Identify which cell holds the provided text, then report its [x, y] central coordinate. 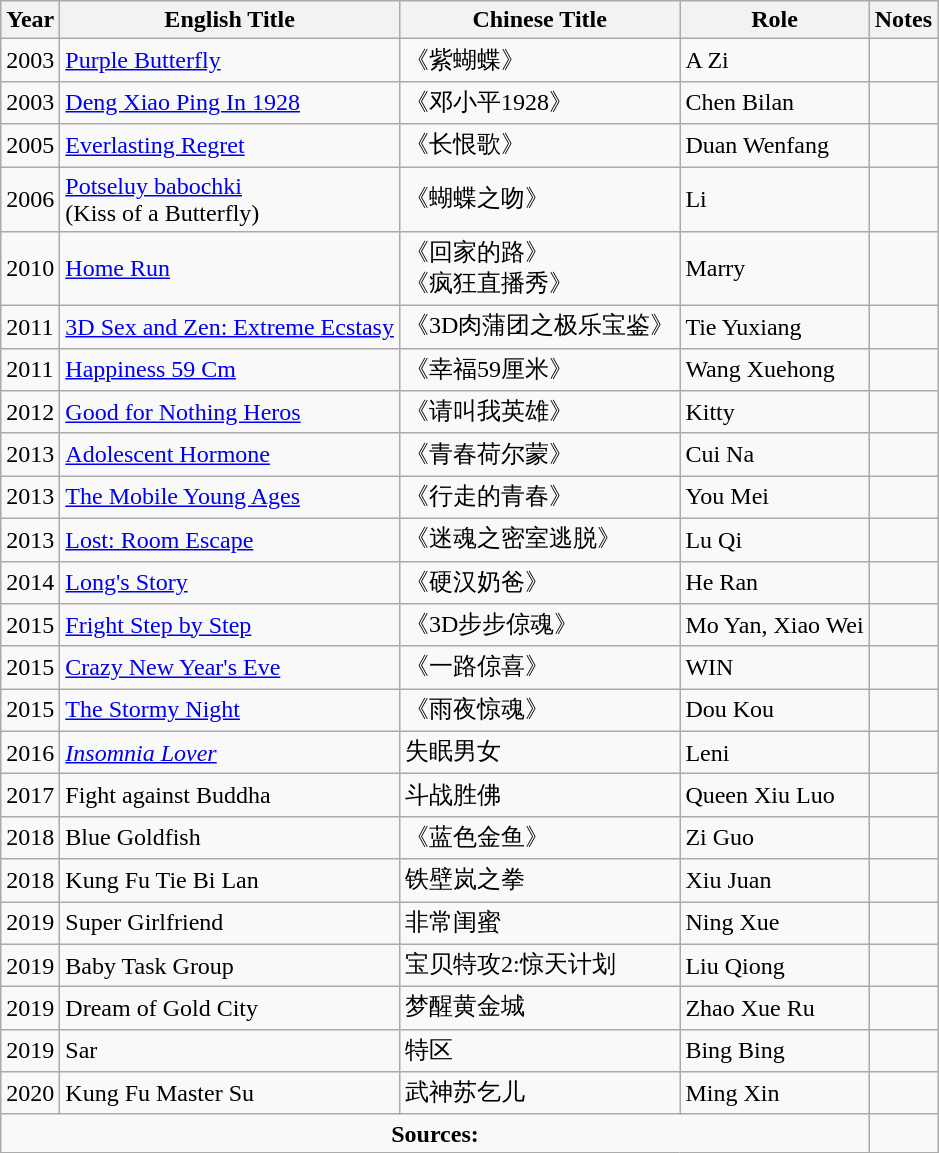
武神苏乞儿 [539, 1094]
Kung Fu Master Su [230, 1094]
The Mobile Young Ages [230, 498]
Dream of Gold City [230, 1008]
Ming Xin [774, 1094]
Purple Butterfly [230, 60]
《迷魂之密室逃脱》 [539, 540]
《请叫我英雄》 [539, 412]
English Title [230, 20]
《硬汉奶爸》 [539, 582]
2010 [30, 269]
《幸福59厘米》 [539, 370]
《3D步步倞魂》 [539, 626]
特区 [539, 1050]
Happiness 59 Cm [230, 370]
梦醒黄金城 [539, 1008]
Potseluy babochki(Kiss of a Butterfly) [230, 198]
You Mei [774, 498]
2005 [30, 146]
《蝴蝶之吻》 [539, 198]
宝贝特攻2:惊天计划 [539, 966]
Super Girlfriend [230, 924]
Adolescent Hormone [230, 454]
Everlasting Regret [230, 146]
Fright Step by Step [230, 626]
Long's Story [230, 582]
Zi Guo [774, 838]
Role [774, 20]
Notes [903, 20]
Tie Yuxiang [774, 328]
Chen Bilan [774, 102]
Baby Task Group [230, 966]
2014 [30, 582]
Chinese Title [539, 20]
《紫蝴蝶》 [539, 60]
Fight against Buddha [230, 796]
Insomnia Lover [230, 752]
He Ran [774, 582]
Lost: Room Escape [230, 540]
2017 [30, 796]
Good for Nothing Heros [230, 412]
Mo Yan, Xiao Wei [774, 626]
铁壁岚之拳 [539, 880]
《长恨歌》 [539, 146]
The Stormy Night [230, 710]
Year [30, 20]
Home Run [230, 269]
Lu Qi [774, 540]
Deng Xiao Ping In 1928 [230, 102]
Kung Fu Tie Bi Lan [230, 880]
Kitty [774, 412]
《蓝色金鱼》 [539, 838]
Dou Kou [774, 710]
《青春荷尔蒙》 [539, 454]
2012 [30, 412]
3D Sex and Zen: Extreme Ecstasy [230, 328]
斗战胜佛 [539, 796]
Zhao Xue Ru [774, 1008]
A Zi [774, 60]
《行走的青春》 [539, 498]
2016 [30, 752]
失眠男女 [539, 752]
Leni [774, 752]
2006 [30, 198]
《一路倞喜》 [539, 668]
Cui Na [774, 454]
Crazy New Year's Eve [230, 668]
《3D肉蒲团之极乐宝鉴》 [539, 328]
Duan Wenfang [774, 146]
2020 [30, 1094]
WIN [774, 668]
Sar [230, 1050]
《回家的路》《疯狂直播秀》 [539, 269]
Queen Xiu Luo [774, 796]
Ning Xue [774, 924]
Bing Bing [774, 1050]
Marry [774, 269]
Xiu Juan [774, 880]
《雨夜惊魂》 [539, 710]
Wang Xuehong [774, 370]
《邓小平1928》 [539, 102]
Liu Qiong [774, 966]
Sources: [435, 1133]
Li [774, 198]
非常闺蜜 [539, 924]
Blue Goldfish [230, 838]
